For the text-containing cell, return its midpoint in (X, Y) coordinate format. 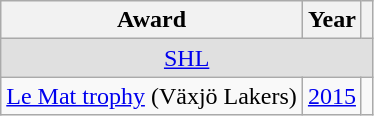
SHL (187, 58)
Award (152, 20)
Le Mat trophy (Växjö Lakers) (152, 96)
Year (332, 20)
2015 (332, 96)
